Pinpoint the cell where the given text exists, returning its [x, y] midpoint coordinate. 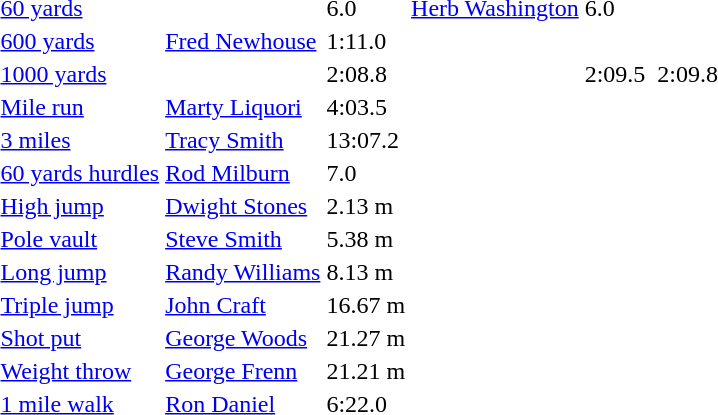
16.67 m [366, 305]
5.38 m [366, 239]
2.13 m [366, 206]
George Woods [243, 338]
Steve Smith [243, 239]
Fred Newhouse [243, 41]
Marty Liquori [243, 107]
21.27 m [366, 338]
2:08.8 [366, 74]
Dwight Stones [243, 206]
George Frenn [243, 371]
Randy Williams [243, 272]
21.21 m [366, 371]
7.0 [366, 173]
8.13 m [366, 272]
1:11.0 [366, 41]
13:07.2 [366, 140]
2:09.5 [615, 74]
4:03.5 [366, 107]
Rod Milburn [243, 173]
Tracy Smith [243, 140]
John Craft [243, 305]
